Return (x, y) of the center of cell containing provided text 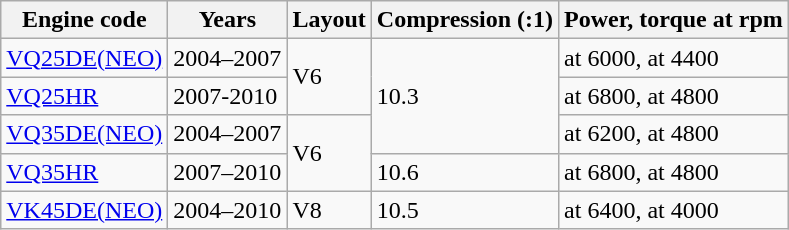
at 6200, at 4800 (674, 134)
at 6000, at 4400 (674, 58)
Compression (:1) (464, 20)
VQ35DE(NEO) (84, 134)
Engine code (84, 20)
at 6400, at 4000 (674, 210)
2004–2010 (228, 210)
10.5 (464, 210)
V8 (329, 210)
Layout (329, 20)
10.3 (464, 96)
VQ35HR (84, 172)
Power, torque at rpm (674, 20)
10.6 (464, 172)
VQ25DE(NEO) (84, 58)
2007-2010 (228, 96)
VQ25HR (84, 96)
Years (228, 20)
2007–2010 (228, 172)
VK45DE(NEO) (84, 210)
